Pinpoint the cell where the given text exists, returning its [X, Y] midpoint coordinate. 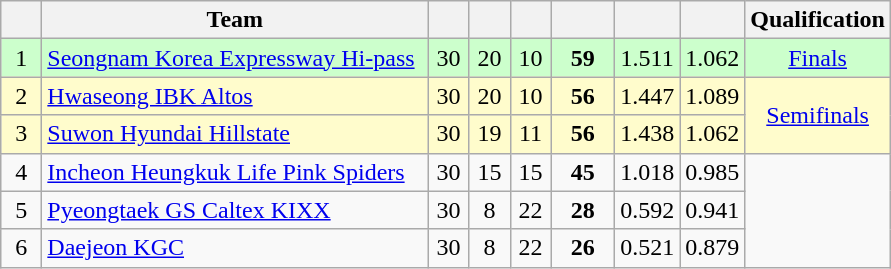
2 [22, 96]
45 [583, 172]
Qualification [818, 20]
59 [583, 58]
1.018 [648, 172]
Semifinals [818, 115]
Team [235, 20]
0.985 [712, 172]
0.941 [712, 210]
Pyeongtaek GS Caltex KIXX [235, 210]
Incheon Heungkuk Life Pink Spiders [235, 172]
0.592 [648, 210]
28 [583, 210]
4 [22, 172]
0.521 [648, 248]
1.511 [648, 58]
26 [583, 248]
3 [22, 134]
Daejeon KGC [235, 248]
0.879 [712, 248]
11 [530, 134]
6 [22, 248]
19 [490, 134]
Suwon Hyundai Hillstate [235, 134]
1.438 [648, 134]
Seongnam Korea Expressway Hi-pass [235, 58]
1 [22, 58]
Finals [818, 58]
1.447 [648, 96]
1.089 [712, 96]
5 [22, 210]
Hwaseong IBK Altos [235, 96]
